For the text-containing cell, return its midpoint in [X, Y] coordinate format. 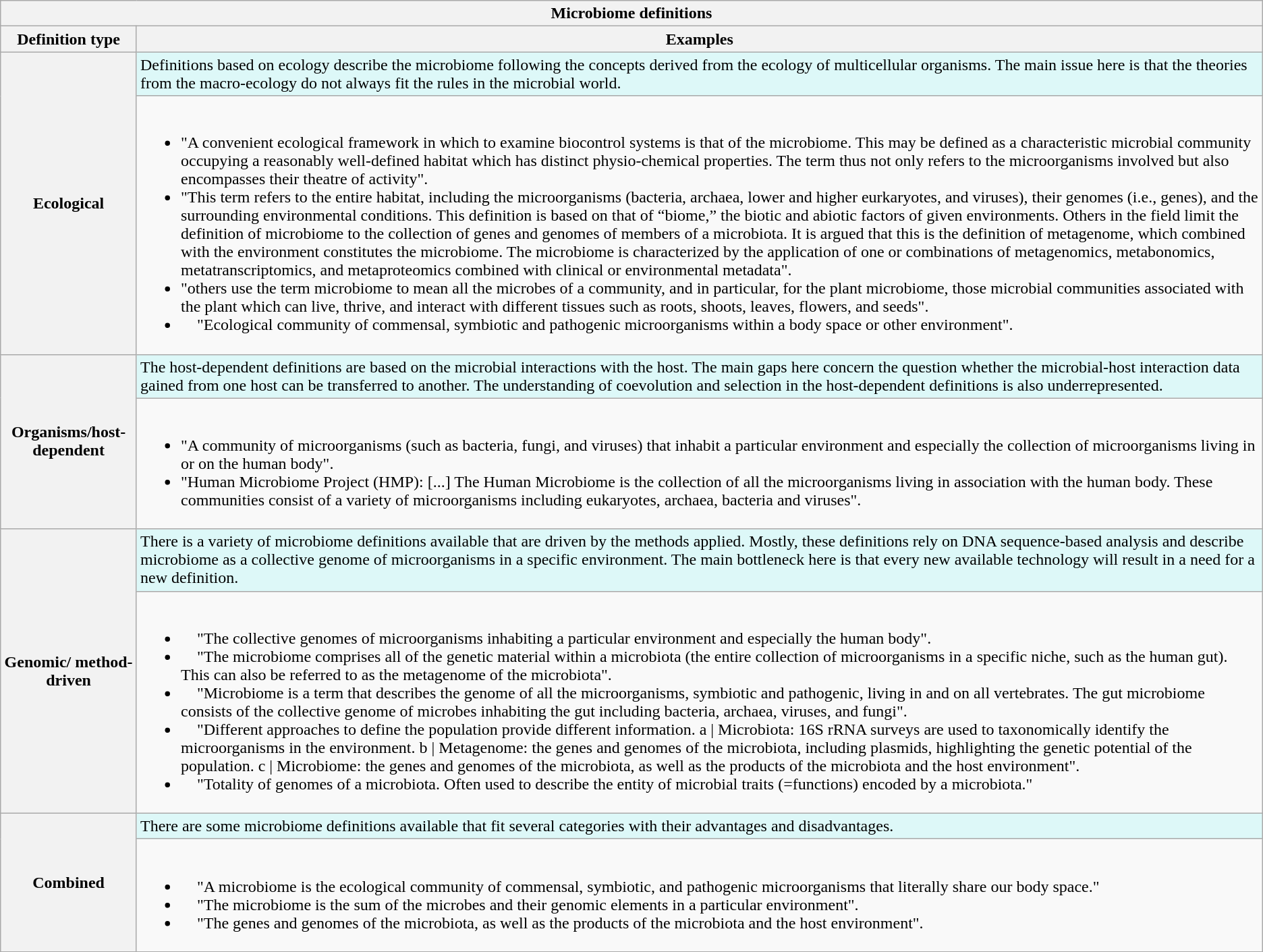
Definition type [69, 39]
Ecological [69, 203]
There are some microbiome definitions available that fit several categories with their advantages and disadvantages. [699, 826]
Combined [69, 883]
Genomic/ method-driven [69, 671]
Organisms/host-dependent [69, 441]
Examples [699, 39]
Microbiome definitions [631, 13]
